For the text-containing cell, return its midpoint in (x, y) coordinate format. 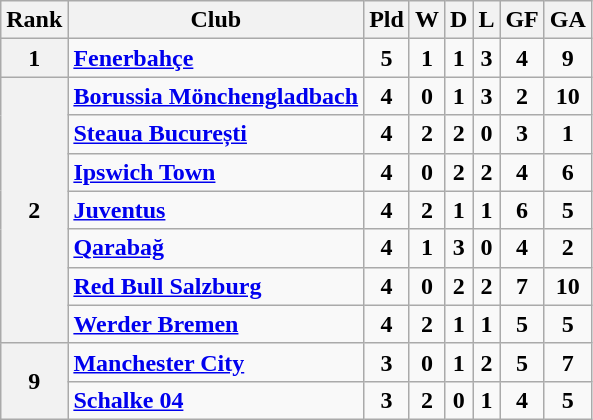
Club (216, 20)
Qarabağ (216, 248)
Ipswich Town (216, 172)
Pld (387, 20)
Schalke 04 (216, 400)
L (486, 20)
GA (568, 20)
GF (522, 20)
Manchester City (216, 362)
Rank (34, 20)
Juventus (216, 210)
W (426, 20)
Fenerbahçe (216, 58)
Red Bull Salzburg (216, 286)
Steaua București (216, 134)
Werder Bremen (216, 324)
Borussia Mönchengladbach (216, 96)
D (458, 20)
